Search for the cell housing the specified text and yield its [x, y] center coordinate. 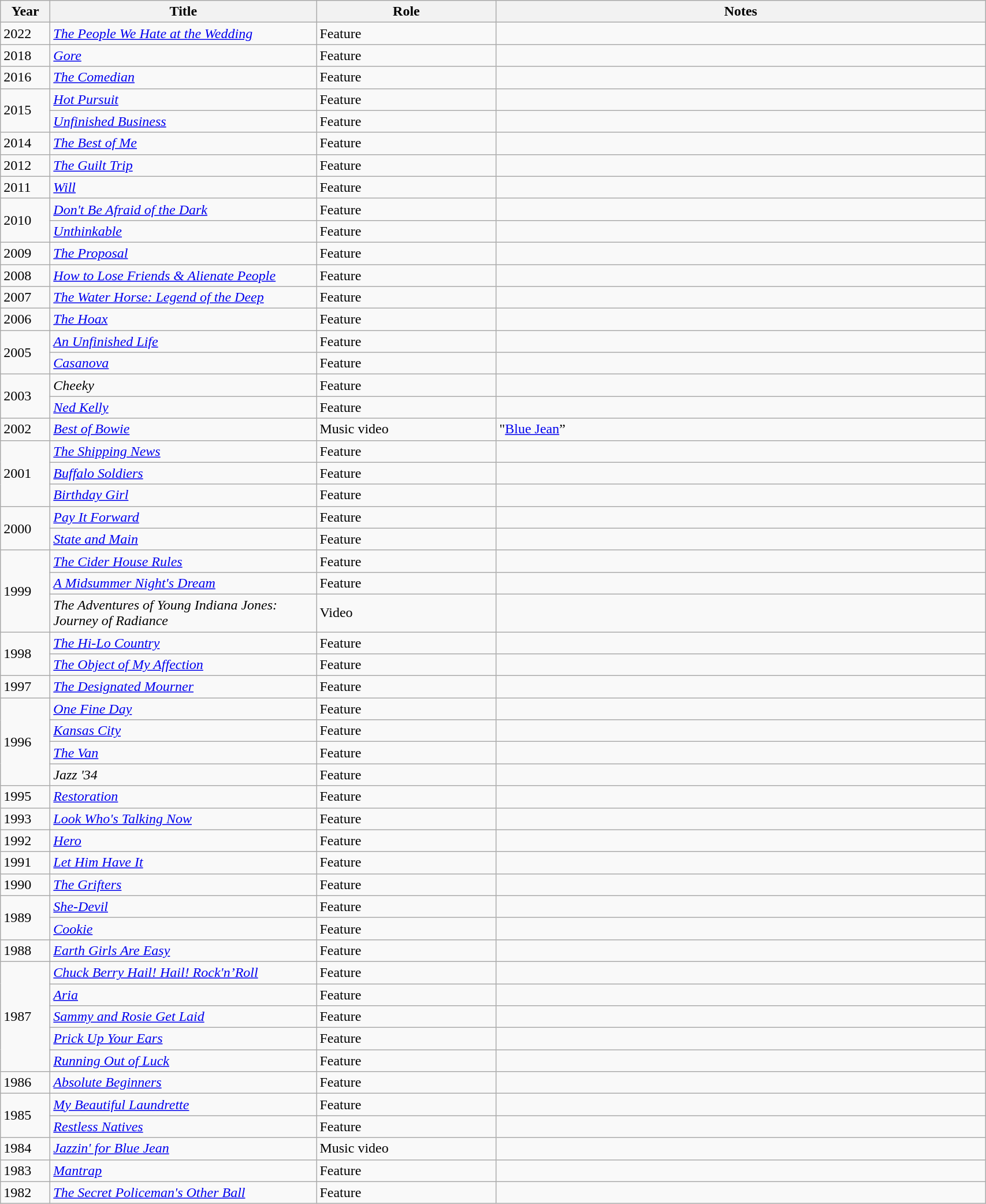
1993 [25, 819]
Jazzin' for Blue Jean [184, 1149]
Hot Pursuit [184, 99]
Year [25, 12]
2002 [25, 429]
The Guilt Trip [184, 165]
Don't Be Afraid of the Dark [184, 209]
The Adventures of Young Indiana Jones: Journey of Radiance [184, 612]
1998 [25, 654]
1985 [25, 1116]
Pay It Forward [184, 517]
The Designated Mourner [184, 687]
Casanova [184, 363]
The Comedian [184, 77]
Sammy and Rosie Get Laid [184, 1017]
The People We Hate at the Wedding [184, 34]
The Secret Policeman's Other Ball [184, 1192]
The Cider House Rules [184, 561]
Mantrap [184, 1170]
1995 [25, 797]
Best of Bowie [184, 429]
2005 [25, 352]
Birthday Girl [184, 495]
2010 [25, 220]
2022 [25, 34]
Title [184, 12]
2018 [25, 55]
2015 [25, 110]
Buffalo Soldiers [184, 473]
Aria [184, 994]
2012 [25, 165]
The Hoax [184, 319]
Role [407, 12]
2008 [25, 276]
1983 [25, 1170]
The Object of My Affection [184, 665]
The Grifters [184, 885]
Gore [184, 55]
An Unfinished Life [184, 341]
Running Out of Luck [184, 1061]
1982 [25, 1192]
Absolute Beginners [184, 1083]
2006 [25, 319]
Notes [741, 12]
Will [184, 187]
2000 [25, 528]
2001 [25, 473]
Restoration [184, 797]
Cheeky [184, 385]
1996 [25, 742]
The Hi-Lo Country [184, 643]
1999 [25, 590]
Earth Girls Are Easy [184, 950]
Let Him Have It [184, 863]
The Water Horse: Legend of the Deep [184, 298]
1988 [25, 950]
One Fine Day [184, 709]
The Shipping News [184, 451]
Jazz '34 [184, 775]
2009 [25, 253]
Restless Natives [184, 1127]
Ned Kelly [184, 407]
She-Devil [184, 906]
1984 [25, 1149]
The Best of Me [184, 143]
The Van [184, 753]
2003 [25, 396]
1997 [25, 687]
Look Who's Talking Now [184, 819]
Cookie [184, 928]
1987 [25, 1016]
Video [407, 612]
Kansas City [184, 731]
Unthinkable [184, 231]
"Blue Jean” [741, 429]
Hero [184, 841]
Prick Up Your Ears [184, 1039]
How to Lose Friends & Alienate People [184, 276]
1986 [25, 1083]
2014 [25, 143]
2016 [25, 77]
Unfinished Business [184, 121]
2011 [25, 187]
1991 [25, 863]
The Proposal [184, 253]
1990 [25, 885]
A Midsummer Night's Dream [184, 583]
2007 [25, 298]
My Beautiful Laundrette [184, 1105]
1989 [25, 917]
Chuck Berry Hail! Hail! Rock'n’Roll [184, 972]
1992 [25, 841]
State and Main [184, 539]
